Detect which cell encompasses the target text, then output its [X, Y] center coordinate. 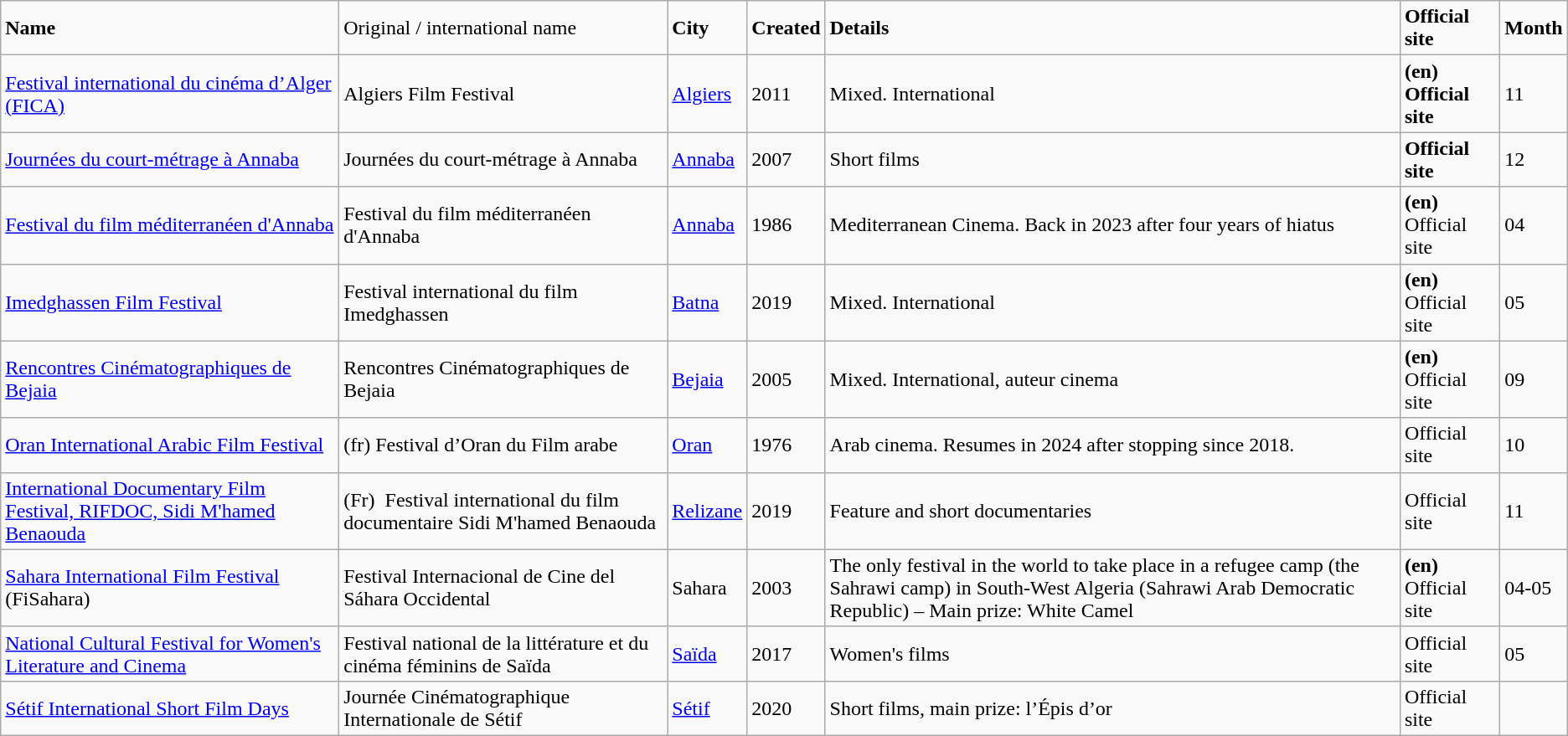
Algiers Film Festival [503, 94]
2011 [786, 94]
Original / international name [503, 28]
1986 [786, 225]
04-05 [1534, 588]
Sahara International Film Festival (FiSahara) [170, 588]
Details [1112, 28]
Festival international du cinéma d’Alger (FICA) [170, 94]
Arab cinema. Resumes in 2024 after stopping since 2018. [1112, 445]
Relizane [707, 511]
10 [1534, 445]
Batna [707, 302]
Festival Internacional de Cine del Sáhara Occidental [503, 588]
Algiers [707, 94]
(fr) Festival d’Oran du Film arabe [503, 445]
City [707, 28]
Saïda [707, 653]
12 [1534, 159]
International Documentary Film Festival, RIFDOC, Sidi M'hamed Benaouda [170, 511]
1976 [786, 445]
Sétif International Short Film Days [170, 708]
Imedghassen Film Festival [170, 302]
Festival national de la littérature et du cinéma féminins de Saïda [503, 653]
09 [1534, 379]
Bejaia [707, 379]
Journée Cinématographique Internationale de Sétif [503, 708]
Feature and short documentaries [1112, 511]
Month [1534, 28]
Women's films [1112, 653]
2020 [786, 708]
Name [170, 28]
Sétif [707, 708]
Sahara [707, 588]
Short films [1112, 159]
Oran International Arabic Film Festival [170, 445]
Mediterranean Cinema. Back in 2023 after four years of hiatus [1112, 225]
2003 [786, 588]
04 [1534, 225]
2005 [786, 379]
National Cultural Festival for Women's Literature and Cinema [170, 653]
Short films, main prize: l’Épis d’or [1112, 708]
2007 [786, 159]
(Fr) Festival international du film documentaire Sidi M'hamed Benaouda [503, 511]
Created [786, 28]
2017 [786, 653]
Oran [707, 445]
Festival international du film Imedghassen [503, 302]
Mixed. International, auteur cinema [1112, 379]
